Find where the given text appears and provide that cell's center as (X, Y) coordinate. 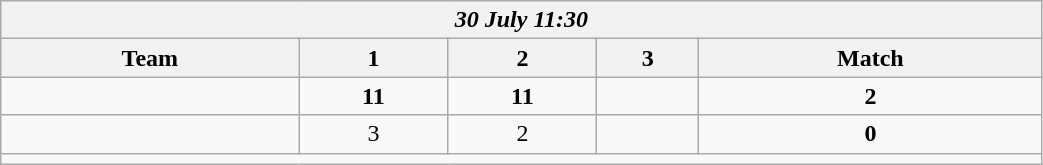
Match (870, 58)
30 July 11:30 (522, 20)
Team (150, 58)
0 (870, 134)
1 (374, 58)
